Extract the (X, Y) coordinate from the center of the cell holding the provided text.  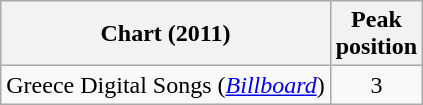
Chart (2011) (166, 34)
Peakposition (376, 34)
Greece Digital Songs (Billboard) (166, 85)
3 (376, 85)
